Pinpoint the cell where the given text exists, returning its [x, y] midpoint coordinate. 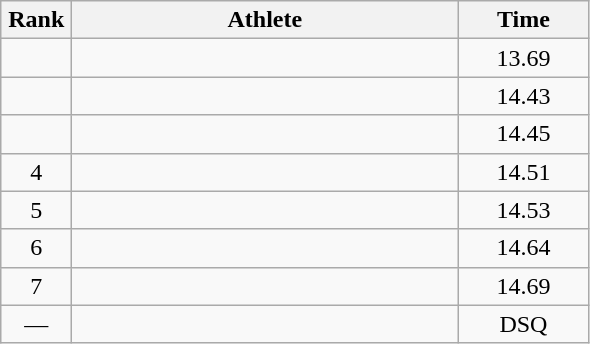
Athlete [265, 20]
— [36, 324]
13.69 [524, 58]
Time [524, 20]
14.43 [524, 96]
7 [36, 286]
DSQ [524, 324]
14.69 [524, 286]
14.51 [524, 172]
14.45 [524, 134]
Rank [36, 20]
14.64 [524, 248]
6 [36, 248]
4 [36, 172]
5 [36, 210]
14.53 [524, 210]
